Detect which cell encompasses the target text, then output its (X, Y) center coordinate. 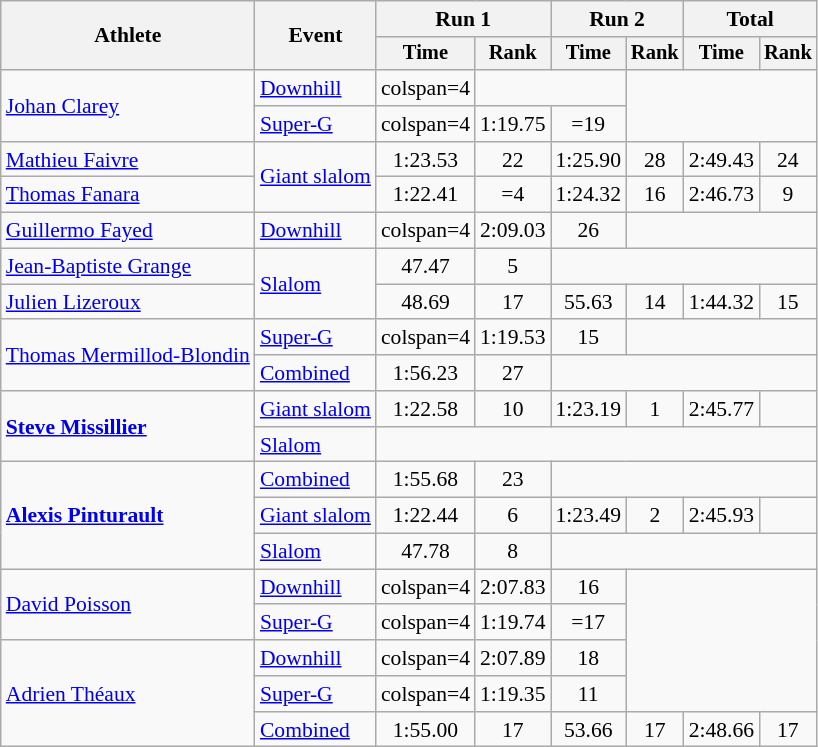
24 (788, 160)
2:49.43 (722, 160)
Thomas Fanara (128, 195)
1:22.44 (426, 516)
1:25.90 (588, 160)
1:23.19 (588, 409)
27 (512, 373)
Steve Missillier (128, 426)
28 (655, 160)
Run 2 (616, 19)
Johan Clarey (128, 106)
6 (512, 516)
1 (655, 409)
1:55.68 (426, 480)
17 (512, 302)
1:56.23 (426, 373)
2 (655, 516)
1:19.35 (512, 694)
47.47 (426, 267)
Guillermo Fayed (128, 231)
Run 1 (464, 19)
10 (512, 409)
Jean-Baptiste Grange (128, 267)
1:23.53 (426, 160)
22 (512, 160)
2:07.89 (512, 658)
=19 (588, 124)
8 (512, 552)
Mathieu Faivre (128, 160)
1:44.32 (722, 302)
11 (588, 694)
2:07.83 (512, 587)
1:22.58 (426, 409)
Thomas Mermillod-Blondin (128, 356)
=17 (588, 623)
1:23.49 (588, 516)
=4 (512, 195)
1:19.75 (512, 124)
2:45.93 (722, 516)
1:24.32 (588, 195)
David Poisson (128, 604)
18 (588, 658)
2:45.77 (722, 409)
48.69 (426, 302)
Julien Lizeroux (128, 302)
5 (512, 267)
23 (512, 480)
Adrien Théaux (128, 694)
14 (655, 302)
Alexis Pinturault (128, 516)
1:22.41 (426, 195)
2:46.73 (722, 195)
Total (750, 19)
1:19.53 (512, 338)
Athlete (128, 36)
1:19.74 (512, 623)
2:09.03 (512, 231)
Event (316, 36)
9 (788, 195)
47.78 (426, 552)
55.63 (588, 302)
26 (588, 231)
